From the cell containing the given text, extract its center point as [x, y] coordinate. 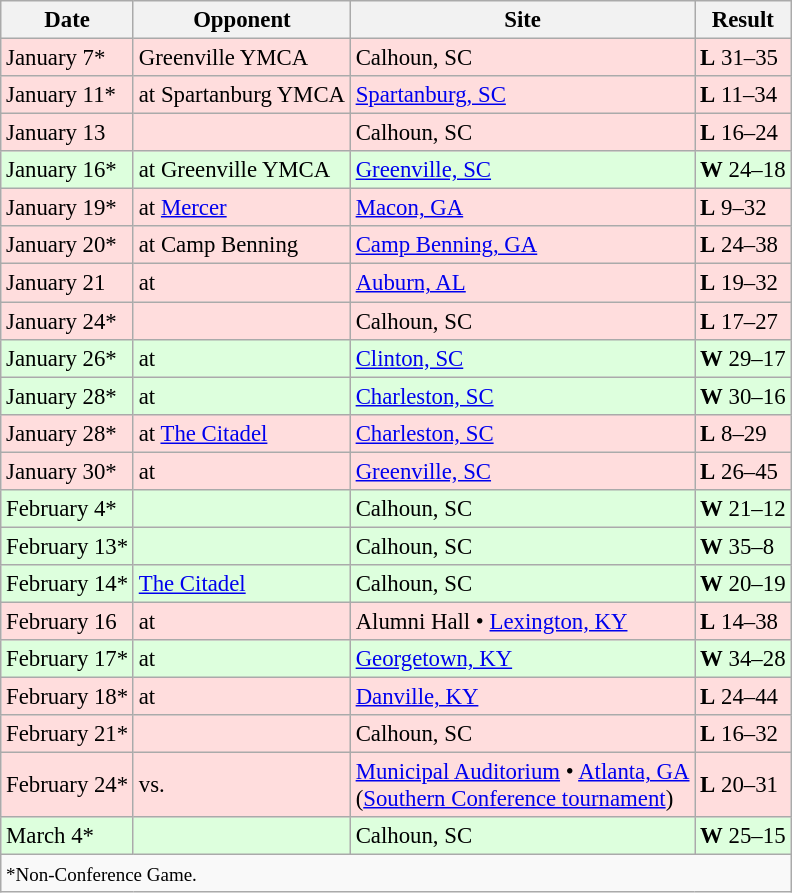
Georgetown, KY [522, 659]
L 17–27 [743, 321]
February 17* [68, 659]
Date [68, 20]
Result [743, 20]
February 13* [68, 546]
February 18* [68, 697]
L 11–34 [743, 95]
W 35–8 [743, 546]
January 21 [68, 283]
January 26* [68, 358]
January 30* [68, 471]
L 16–32 [743, 734]
January 11* [68, 95]
Auburn, AL [522, 283]
at Camp Benning [242, 245]
February 16 [68, 621]
January 24* [68, 321]
Site [522, 20]
Danville, KY [522, 697]
W 25–15 [743, 836]
at Mercer [242, 208]
February 21* [68, 734]
The Citadel [242, 584]
Alumni Hall • Lexington, KY [522, 621]
at Spartanburg YMCA [242, 95]
L 31–35 [743, 58]
L 20–31 [743, 786]
W 30–16 [743, 396]
W 21–12 [743, 509]
W 29–17 [743, 358]
at Greenville YMCA [242, 170]
January 20* [68, 245]
Macon, GA [522, 208]
January 13 [68, 133]
Clinton, SC [522, 358]
W 24–18 [743, 170]
February 14* [68, 584]
L 9–32 [743, 208]
L 26–45 [743, 471]
L 14–38 [743, 621]
March 4* [68, 836]
January 16* [68, 170]
L 24–38 [743, 245]
Greenville YMCA [242, 58]
January 19* [68, 208]
L 19–32 [743, 283]
February 4* [68, 509]
at The Citadel [242, 433]
*Non-Conference Game. [396, 874]
February 24* [68, 786]
Municipal Auditorium • Atlanta, GA(Southern Conference tournament) [522, 786]
Spartanburg, SC [522, 95]
Opponent [242, 20]
L 24–44 [743, 697]
Camp Benning, GA [522, 245]
L 16–24 [743, 133]
vs. [242, 786]
W 34–28 [743, 659]
L 8–29 [743, 433]
W 20–19 [743, 584]
January 7* [68, 58]
